Output the [x, y] coordinate of the center of the cell containing the given text.  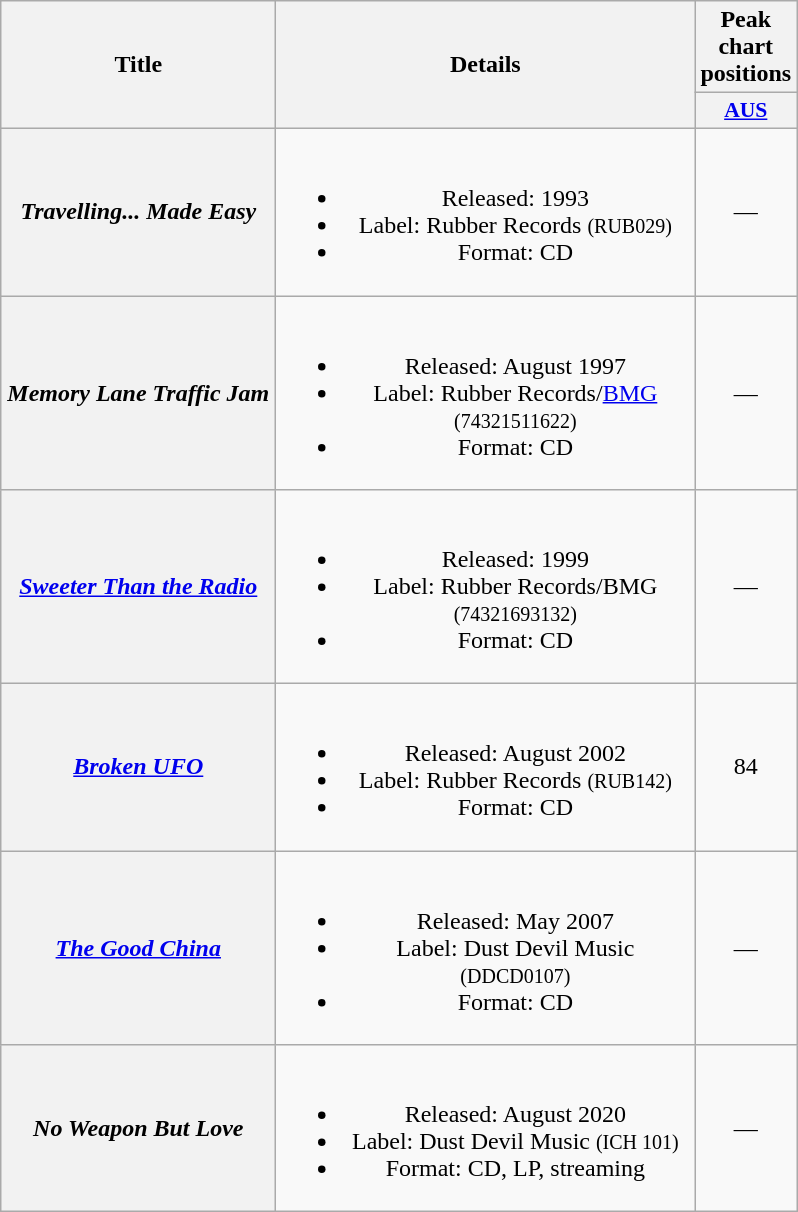
Released: August 2002Label: Rubber Records (RUB142)Format: CD [486, 768]
Released: 1999Label: Rubber Records/BMG (74321693132)Format: CD [486, 587]
No Weapon But Love [138, 1128]
Released: May 2007Label: Dust Devil Music (DDCD0107)Format: CD [486, 948]
Title [138, 65]
Travelling... Made Easy [138, 212]
Details [486, 65]
Peak chart positions [746, 47]
Memory Lane Traffic Jam [138, 393]
Released: August 2020Label: Dust Devil Music (ICH 101)Format: CD, LP, streaming [486, 1128]
Released: August 1997Label: Rubber Records/BMG (74321511622)Format: CD [486, 393]
Released: 1993Label: Rubber Records (RUB029)Format: CD [486, 212]
Sweeter Than the Radio [138, 587]
Broken UFO [138, 768]
AUS [746, 111]
84 [746, 768]
The Good China [138, 948]
